For the text-containing cell, return its midpoint in (X, Y) coordinate format. 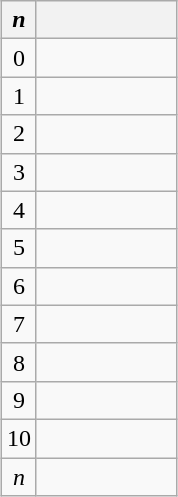
9 (18, 400)
1 (18, 96)
8 (18, 362)
10 (18, 438)
5 (18, 248)
6 (18, 286)
7 (18, 324)
2 (18, 134)
4 (18, 210)
3 (18, 172)
0 (18, 58)
